Locate the cell with the specified text and output its [x, y] center coordinate. 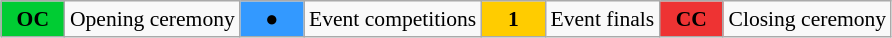
Opening ceremony [152, 19]
Event finals [602, 19]
OC [33, 19]
1 [513, 19]
Closing ceremony [807, 19]
CC [691, 19]
Event competitions [392, 19]
● [272, 19]
